Return [X, Y] of the center of cell containing provided text 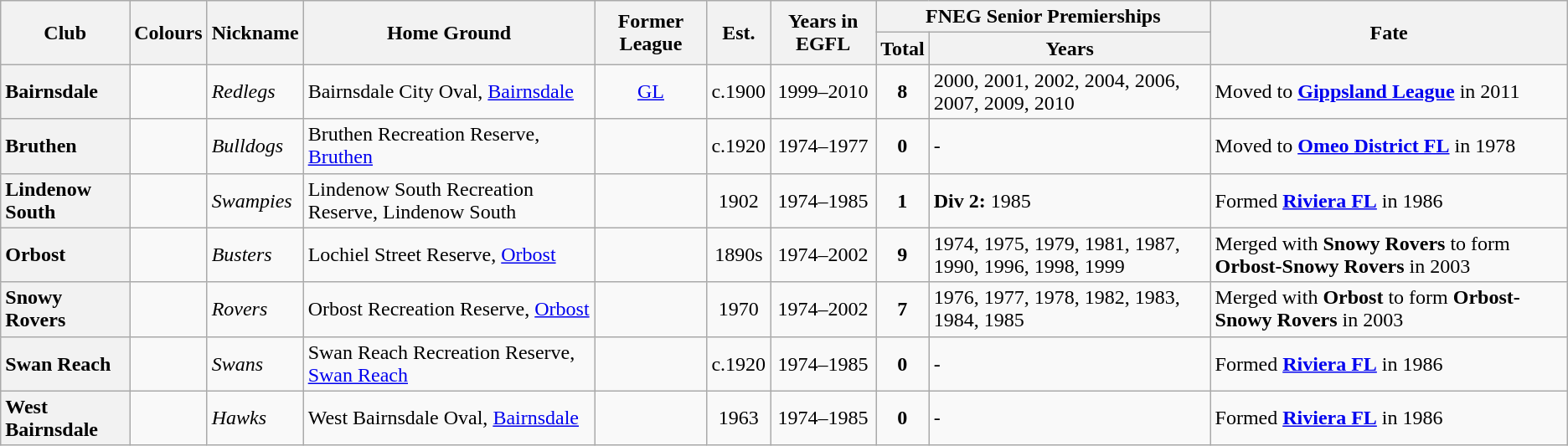
Lindenow South Recreation Reserve, Lindenow South [449, 201]
Moved to Gippsland League in 2011 [1389, 92]
Bulldogs [255, 146]
2000, 2001, 2002, 2004, 2006, 2007, 2009, 2010 [1070, 92]
Bruthen [65, 146]
Merged with Snowy Rovers to form Orbost-Snowy Rovers in 2003 [1389, 254]
1974, 1975, 1979, 1981, 1987, 1990, 1996, 1998, 1999 [1070, 254]
Bruthen Recreation Reserve, Bruthen [449, 146]
Total [903, 49]
Fate [1389, 33]
Former League [651, 33]
Swan Reach Recreation Reserve, Swan Reach [449, 363]
Swans [255, 363]
Merged with Orbost to form Orbost-Snowy Rovers in 2003 [1389, 310]
Swampies [255, 201]
Div 2: 1985 [1070, 201]
Nickname [255, 33]
1890s [739, 254]
GL [651, 92]
1963 [739, 418]
Club [65, 33]
Orbost [65, 254]
Orbost Recreation Reserve, Orbost [449, 310]
1 [903, 201]
Bairnsdale [65, 92]
1999–2010 [823, 92]
Hawks [255, 418]
1974–1977 [823, 146]
Busters [255, 254]
Snowy Rovers [65, 310]
1976, 1977, 1978, 1982, 1983, 1984, 1985 [1070, 310]
Rovers [255, 310]
West Bairnsdale [65, 418]
FNEG Senior Premierships [1044, 17]
Redlegs [255, 92]
West Bairnsdale Oval, Bairnsdale [449, 418]
9 [903, 254]
Moved to Omeo District FL in 1978 [1389, 146]
Est. [739, 33]
Swan Reach [65, 363]
8 [903, 92]
1902 [739, 201]
Lochiel Street Reserve, Orbost [449, 254]
1970 [739, 310]
Home Ground [449, 33]
c.1900 [739, 92]
7 [903, 310]
Colours [168, 33]
Years in EGFL [823, 33]
Bairnsdale City Oval, Bairnsdale [449, 92]
Lindenow South [65, 201]
Years [1070, 49]
